Detect which cell encompasses the target text, then output its (X, Y) center coordinate. 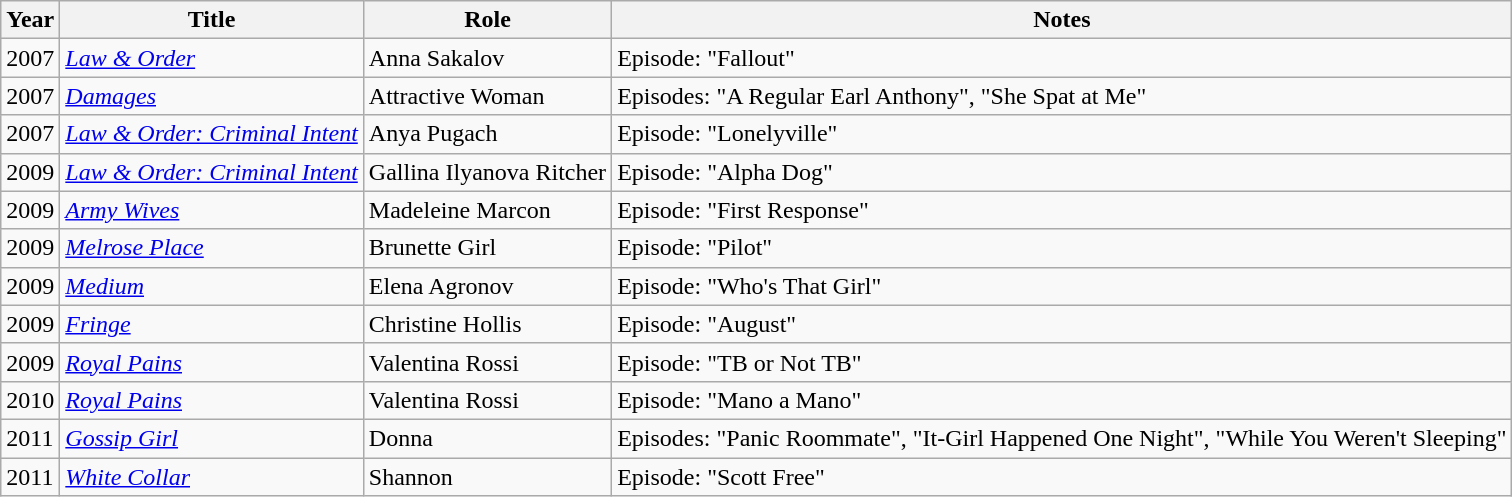
Christine Hollis (487, 324)
Melrose Place (212, 248)
Episode: "Scott Free" (1062, 477)
Anya Pugach (487, 134)
Medium (212, 286)
Fringe (212, 324)
Episode: "Alpha Dog" (1062, 172)
Madeleine Marcon (487, 210)
2010 (30, 400)
Elena Agronov (487, 286)
Episode: "Mano a Mano" (1062, 400)
Year (30, 20)
White Collar (212, 477)
Episode: "Lonelyville" (1062, 134)
Shannon (487, 477)
Episodes: "Panic Roommate", "It-Girl Happened One Night", "While You Weren't Sleeping" (1062, 438)
Episodes: "A Regular Earl Anthony", "She Spat at Me" (1062, 96)
Donna (487, 438)
Gallina Ilyanova Ritcher (487, 172)
Anna Sakalov (487, 58)
Attractive Woman (487, 96)
Episode: "Pilot" (1062, 248)
Episode: "TB or Not TB" (1062, 362)
Episode: "First Response" (1062, 210)
Law & Order (212, 58)
Brunette Girl (487, 248)
Episode: "Fallout" (1062, 58)
Episode: "August" (1062, 324)
Gossip Girl (212, 438)
Title (212, 20)
Episode: "Who's That Girl" (1062, 286)
Notes (1062, 20)
Role (487, 20)
Damages (212, 96)
Army Wives (212, 210)
